Pinpoint the cell where the given text exists, returning its (X, Y) midpoint coordinate. 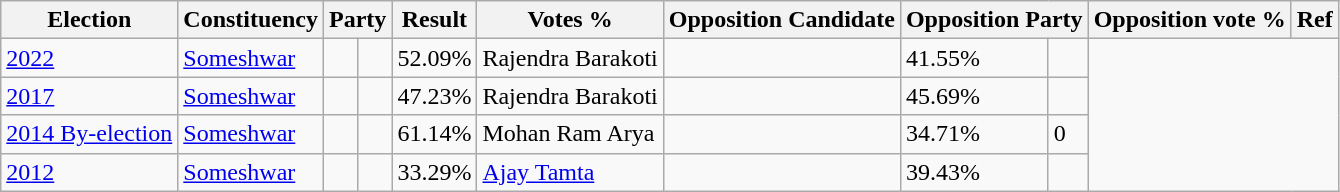
33.29% (434, 172)
2017 (90, 96)
Opposition vote % (1190, 20)
Ref (1314, 20)
0 (1068, 134)
34.71% (974, 134)
2014 By-election (90, 134)
39.43% (974, 172)
47.23% (434, 96)
61.14% (434, 134)
Opposition Candidate (782, 20)
52.09% (434, 58)
Opposition Party (994, 20)
Constituency (251, 20)
Election (90, 20)
41.55% (974, 58)
2012 (90, 172)
Party (358, 20)
2022 (90, 58)
Result (434, 20)
Ajay Tamta (570, 172)
Votes % (570, 20)
45.69% (974, 96)
Mohan Ram Arya (570, 134)
